Detect which cell encompasses the target text, then output its [x, y] center coordinate. 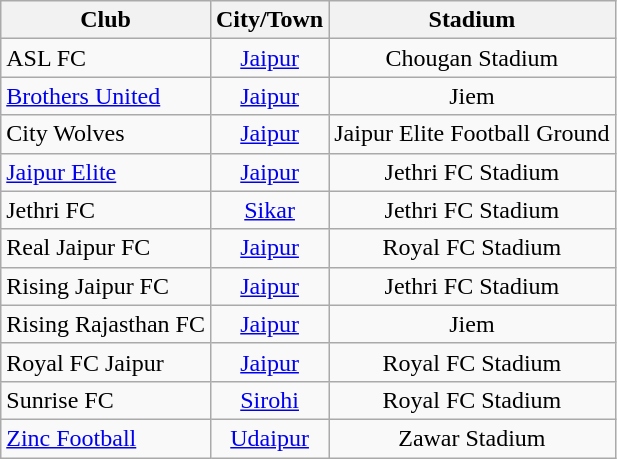
Real Jaipur FC [106, 248]
Brothers United [106, 96]
Jethri FC [106, 210]
Jaipur Elite Football Ground [472, 134]
Sunrise FC [106, 400]
City Wolves [106, 134]
Chougan Stadium [472, 58]
Jaipur Elite [106, 172]
Zawar Stadium [472, 438]
Rising Jaipur FC [106, 286]
Rising Rajasthan FC [106, 324]
Udaipur [269, 438]
Sirohi [269, 400]
Royal FC Jaipur [106, 362]
Zinc Football [106, 438]
Club [106, 20]
Stadium [472, 20]
Sikar [269, 210]
ASL FC [106, 58]
City/Town [269, 20]
